Return the [x, y] coordinate for the center point of the cell that contains the specified text.  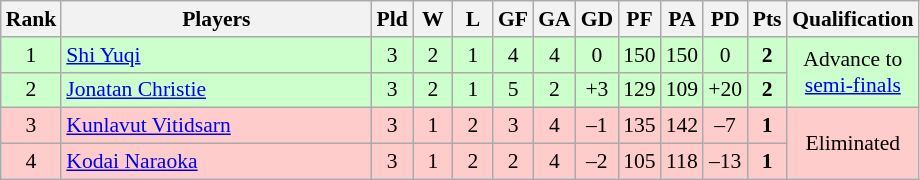
–1 [598, 126]
GF [513, 19]
129 [640, 90]
Shi Yuqi [216, 55]
GA [554, 19]
Advance to semi-finals [852, 72]
Eliminated [852, 144]
PF [640, 19]
142 [682, 126]
+20 [725, 90]
Players [216, 19]
118 [682, 162]
Pld [392, 19]
–2 [598, 162]
GD [598, 19]
Kodai Naraoka [216, 162]
Rank [32, 19]
PD [725, 19]
Qualification [852, 19]
PA [682, 19]
–7 [725, 126]
135 [640, 126]
–13 [725, 162]
L [473, 19]
Jonatan Christie [216, 90]
5 [513, 90]
W [433, 19]
109 [682, 90]
Kunlavut Vitidsarn [216, 126]
Pts [767, 19]
105 [640, 162]
+3 [598, 90]
